Return the (x, y) coordinate for the center point of the cell that contains the specified text.  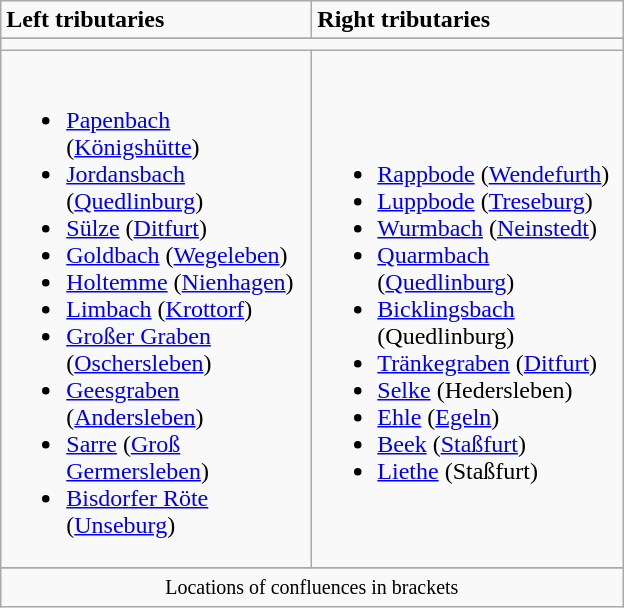
Left tributaries (156, 20)
Locations of confluences in brackets (312, 587)
Right tributaries (468, 20)
